Scan for the cell matching the given text and deliver its [x, y] coordinate at center. 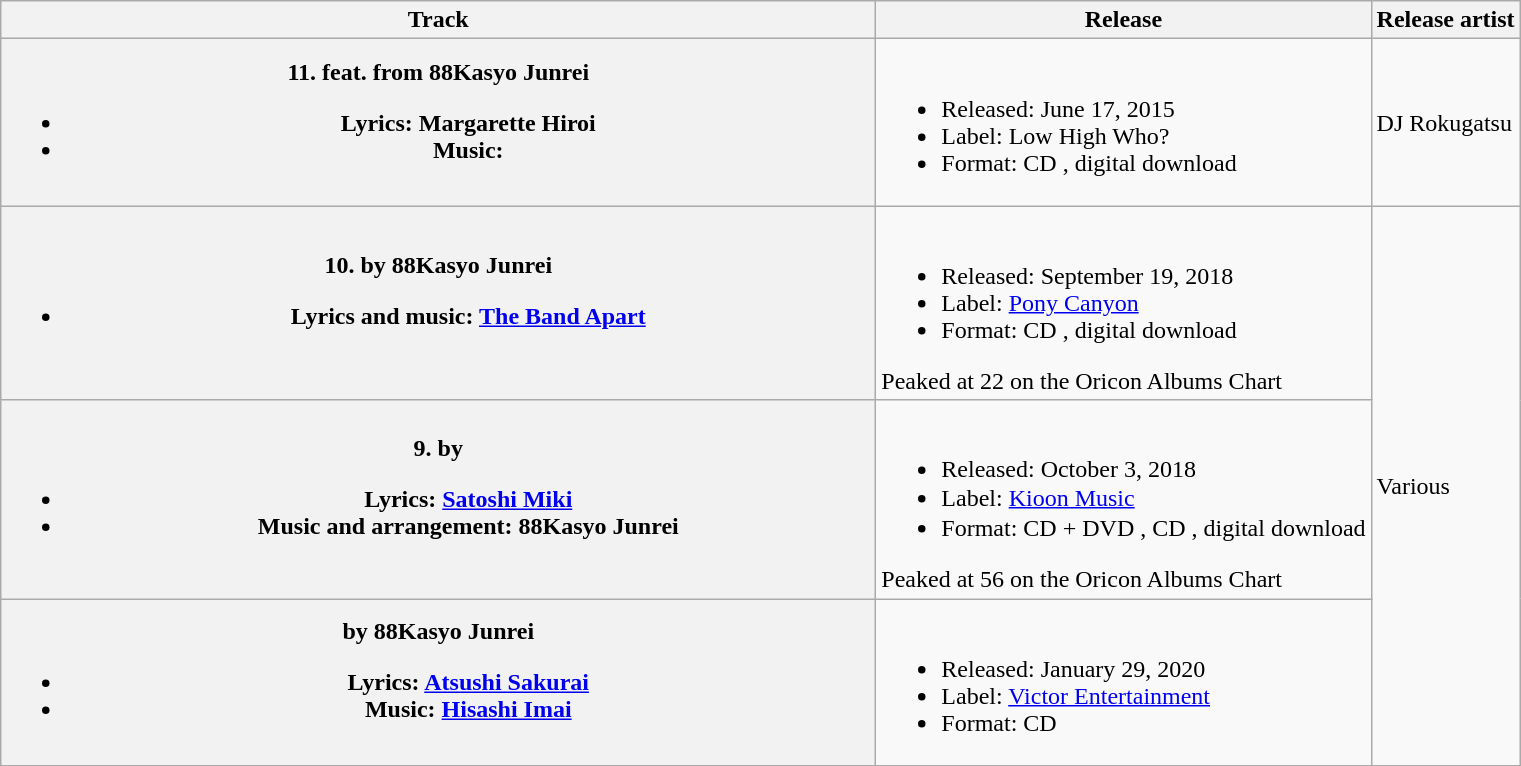
Released: January 29, 2020 Label: Victor EntertainmentFormat: CD [1124, 682]
Released: June 17, 2015 Label: Low High Who?Format: CD , digital download [1124, 122]
Released: October 3, 2018 Label: Kioon Music Format: CD + DVD , CD , digital downloadPeaked at 56 on the Oricon Albums Chart [1124, 500]
10. by 88Kasyo JunreiLyrics and music: The Band Apart [438, 303]
Released: September 19, 2018 Label: Pony CanyonFormat: CD , digital downloadPeaked at 22 on the Oricon Albums Chart [1124, 303]
9. by Lyrics: Satoshi MikiMusic and arrangement: 88Kasyo Junrei [438, 500]
by 88Kasyo JunreiLyrics: Atsushi SakuraiMusic: Hisashi Imai [438, 682]
Release artist [1446, 20]
DJ Rokugatsu [1446, 122]
11. feat. from 88Kasyo JunreiLyrics: Margarette HiroiMusic: [438, 122]
Track [438, 20]
Release [1124, 20]
Various [1446, 486]
